Return the (X, Y) coordinate for the center point of the cell that contains the specified text.  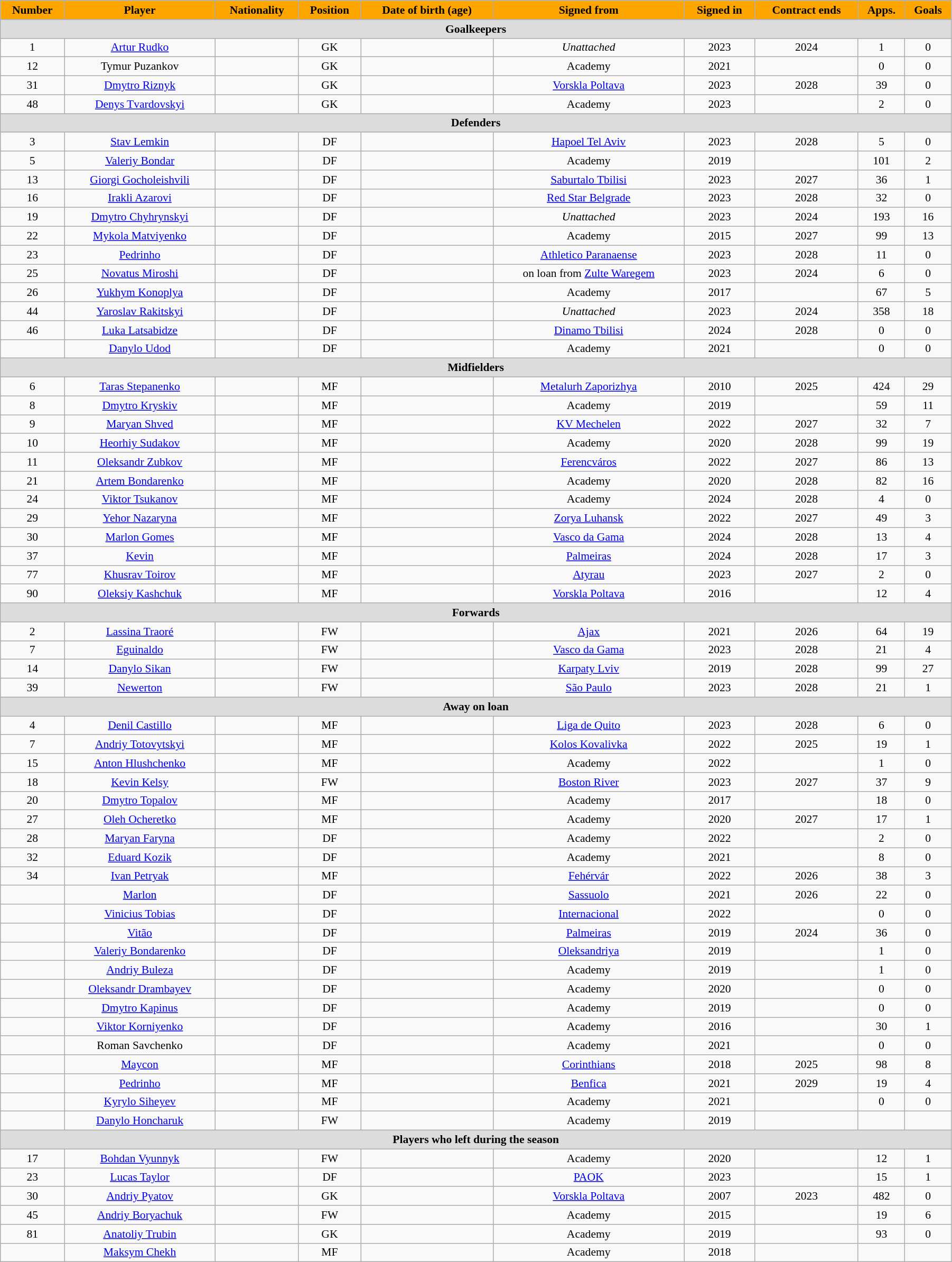
28 (33, 839)
98 (881, 1064)
Athletico Paranaense (589, 255)
193 (881, 217)
46 (33, 330)
Nationality (257, 10)
49 (881, 518)
10 (33, 443)
Ferencváros (589, 462)
93 (881, 1234)
2007 (720, 1196)
31 (33, 86)
Goalkeepers (476, 29)
44 (33, 311)
Dinamo Tbilisi (589, 330)
Heorhiy Sudakov (140, 443)
Marlon Gomes (140, 537)
Oleh Ocheretko (140, 820)
Maryan Faryna (140, 839)
Maycon (140, 1064)
48 (33, 104)
Hapoel Tel Aviv (589, 142)
Mykola Matviyenko (140, 236)
Boston River (589, 782)
424 (881, 387)
Apps. (881, 10)
Dmytro Kapinus (140, 1008)
Yehor Nazaryna (140, 518)
Andriy Buleza (140, 970)
Artur Rudko (140, 48)
Benfica (589, 1083)
Red Star Belgrade (589, 198)
90 (33, 594)
Stav Lemkin (140, 142)
Zorya Luhansk (589, 518)
Dmytro Topalov (140, 801)
25 (33, 274)
Denil Castillo (140, 726)
São Paulo (589, 688)
358 (881, 311)
Signed in (720, 10)
Goals (928, 10)
Sassuolo (589, 895)
Dmytro Chyhrynskyi (140, 217)
Andriy Boryachuk (140, 1215)
Dmytro Kryskiv (140, 405)
24 (33, 499)
34 (33, 876)
Signed from (589, 10)
101 (881, 161)
Forwards (476, 613)
14 (33, 669)
67 (881, 293)
Irakli Azarovi (140, 198)
Andriy Pyatov (140, 1196)
Taras Stepanenko (140, 387)
Contract ends (806, 10)
Karpaty Lviv (589, 669)
Oleksandr Zubkov (140, 462)
38 (881, 876)
Andriy Totovytskyi (140, 745)
Maryan Shved (140, 424)
KV Mechelen (589, 424)
45 (33, 1215)
Bohdan Vyunnyk (140, 1158)
77 (33, 575)
Khusrav Toirov (140, 575)
Yukhym Konoplya (140, 293)
26 (33, 293)
Danylo Udod (140, 349)
Oleksandr Drambayev (140, 989)
PAOK (589, 1177)
Fehérvár (589, 876)
Ajax (589, 632)
Position (330, 10)
Yaroslav Rakitskyi (140, 311)
482 (881, 1196)
Atyrau (589, 575)
Valeriy Bondarenko (140, 951)
Liga de Quito (589, 726)
Player (140, 10)
Defenders (476, 123)
Viktor Tsukanov (140, 499)
Vinicius Tobias (140, 914)
Oleksiy Kashchuk (140, 594)
Metalurh Zaporizhya (589, 387)
20 (33, 801)
Novatus Miroshi (140, 274)
on loan from Zulte Waregem (589, 274)
Midfielders (476, 368)
Danylo Honcharuk (140, 1121)
Kyrylo Siheyev (140, 1102)
Luka Latsabidze (140, 330)
Roman Savchenko (140, 1046)
81 (33, 1234)
Corinthians (589, 1064)
2029 (806, 1083)
Away on loan (476, 707)
Dmytro Riznyk (140, 86)
Artem Bondarenko (140, 481)
Kevin (140, 556)
Players who left during the season (476, 1140)
59 (881, 405)
Anatoliy Trubin (140, 1234)
Eguinaldo (140, 650)
Lassina Traoré (140, 632)
Giorgi Gocholeishvili (140, 180)
Anton Hlushchenko (140, 763)
Vitão (140, 933)
Internacional (589, 914)
Kolos Kovalivka (589, 745)
64 (881, 632)
Kevin Kelsy (140, 782)
Date of birth (age) (427, 10)
Marlon (140, 895)
Eduard Kozik (140, 857)
Valeriy Bondar (140, 161)
Ivan Petryak (140, 876)
2010 (720, 387)
Viktor Korniyenko (140, 1027)
Denys Tvardovskyi (140, 104)
Lucas Taylor (140, 1177)
Tymur Puzankov (140, 67)
86 (881, 462)
Danylo Sikan (140, 669)
82 (881, 481)
Maksym Chekh (140, 1252)
Saburtalo Tbilisi (589, 180)
Newerton (140, 688)
Oleksandriya (589, 951)
Number (33, 10)
